Return (x, y) of the center of cell containing provided text 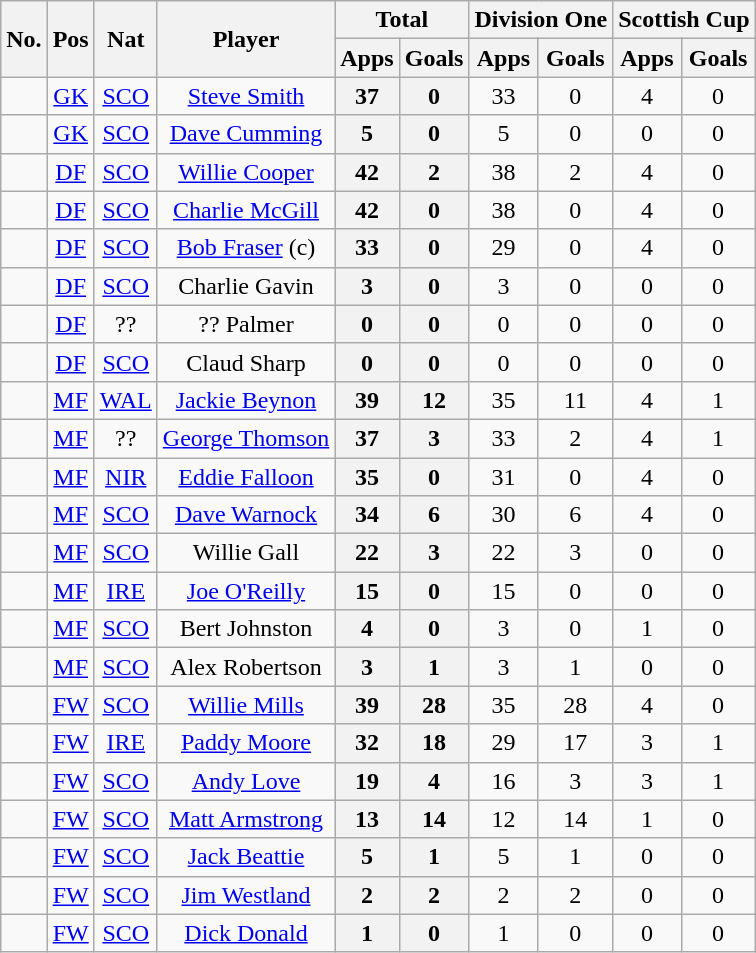
Player (246, 39)
Pos (70, 39)
WAL (126, 400)
Jack Beattie (246, 857)
Dave Warnock (246, 515)
Matt Armstrong (246, 819)
18 (434, 743)
Bob Fraser (c) (246, 248)
Jackie Beynon (246, 400)
Jim Westland (246, 895)
Division One (541, 20)
Steve Smith (246, 96)
Willie Gall (246, 553)
19 (367, 781)
Total (402, 20)
31 (504, 477)
Dick Donald (246, 933)
Nat (126, 39)
Andy Love (246, 781)
Willie Cooper (246, 172)
30 (504, 515)
Paddy Moore (246, 743)
Eddie Falloon (246, 477)
Charlie McGill (246, 210)
Alex Robertson (246, 667)
Claud Sharp (246, 362)
34 (367, 515)
Scottish Cup (684, 20)
17 (576, 743)
No. (24, 39)
?? Palmer (246, 324)
32 (367, 743)
Dave Cumming (246, 134)
Willie Mills (246, 705)
13 (367, 819)
Joe O'Reilly (246, 591)
16 (504, 781)
NIR (126, 477)
11 (576, 400)
Charlie Gavin (246, 286)
George Thomson (246, 438)
Bert Johnston (246, 629)
